From the cell containing the given text, extract its center point as (X, Y) coordinate. 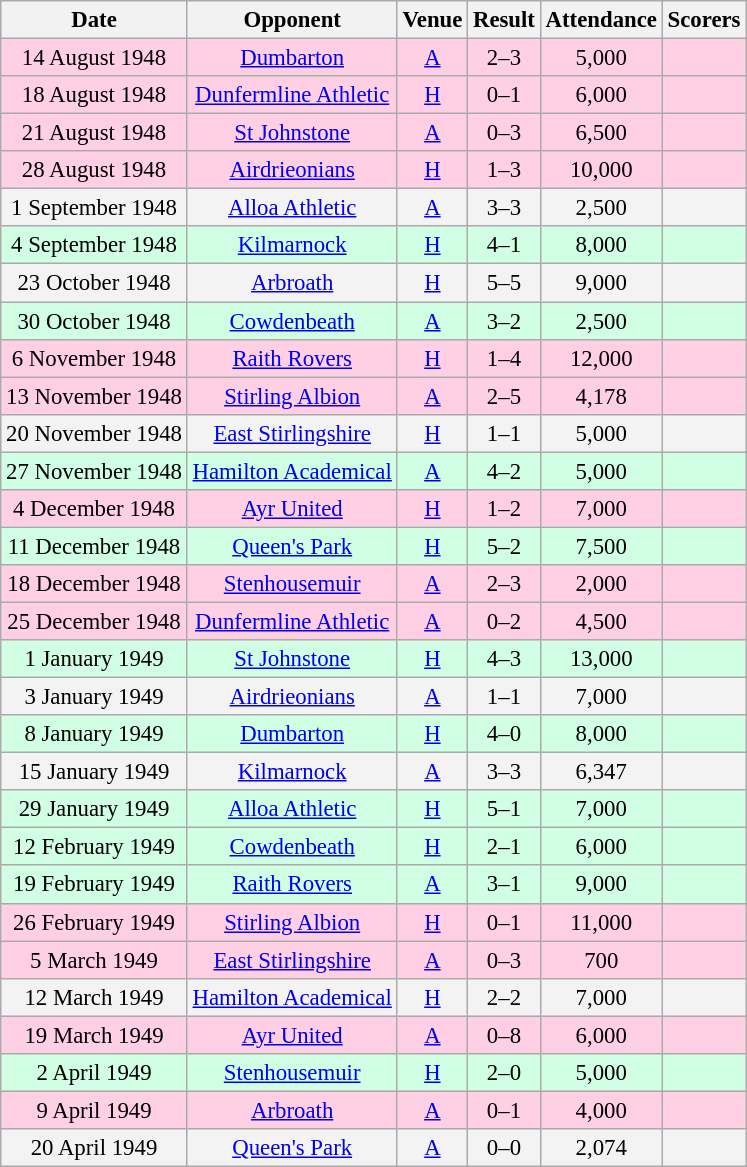
0–8 (504, 1035)
0–2 (504, 621)
1 January 1949 (94, 659)
3–2 (504, 321)
18 December 1948 (94, 584)
Opponent (292, 20)
8 January 1949 (94, 734)
2–1 (504, 847)
5 March 1949 (94, 960)
0–0 (504, 1148)
Scorers (704, 20)
700 (601, 960)
4 September 1948 (94, 245)
15 January 1949 (94, 772)
14 August 1948 (94, 58)
29 January 1949 (94, 809)
4–1 (504, 245)
11,000 (601, 922)
13,000 (601, 659)
4,000 (601, 1110)
4–2 (504, 471)
11 December 1948 (94, 546)
Venue (432, 20)
30 October 1948 (94, 321)
4,500 (601, 621)
4,178 (601, 396)
6,500 (601, 133)
7,500 (601, 546)
2–5 (504, 396)
27 November 1948 (94, 471)
19 February 1949 (94, 885)
13 November 1948 (94, 396)
12,000 (601, 358)
2 April 1949 (94, 1073)
Attendance (601, 20)
12 February 1949 (94, 847)
Result (504, 20)
6 November 1948 (94, 358)
5–2 (504, 546)
28 August 1948 (94, 170)
19 March 1949 (94, 1035)
2,000 (601, 584)
2,074 (601, 1148)
1–3 (504, 170)
3–1 (504, 885)
21 August 1948 (94, 133)
9 April 1949 (94, 1110)
23 October 1948 (94, 283)
18 August 1948 (94, 95)
3 January 1949 (94, 697)
4 December 1948 (94, 509)
2–2 (504, 997)
20 April 1949 (94, 1148)
20 November 1948 (94, 433)
4–0 (504, 734)
6,347 (601, 772)
26 February 1949 (94, 922)
25 December 1948 (94, 621)
Date (94, 20)
4–3 (504, 659)
5–5 (504, 283)
1–4 (504, 358)
2–0 (504, 1073)
5–1 (504, 809)
1 September 1948 (94, 208)
1–2 (504, 509)
10,000 (601, 170)
12 March 1949 (94, 997)
